Locate the cell with the specified text and output its (x, y) center coordinate. 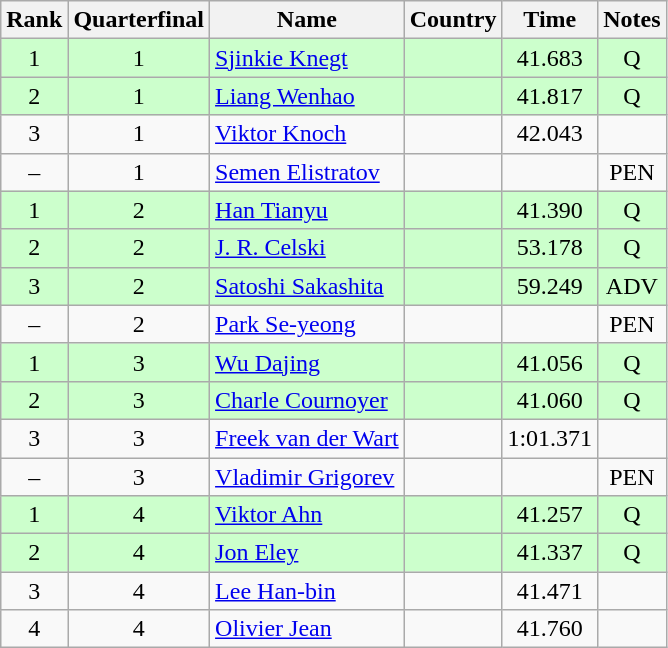
J. R. Celski (308, 248)
Rank (34, 20)
Lee Han-bin (308, 591)
Quarterfinal (139, 20)
Charle Cournoyer (308, 400)
Wu Dajing (308, 362)
41.817 (550, 96)
41.390 (550, 210)
Han Tianyu (308, 210)
41.760 (550, 629)
41.056 (550, 362)
Name (308, 20)
Notes (632, 20)
Semen Elistratov (308, 172)
Satoshi Sakashita (308, 286)
Jon Eley (308, 553)
Viktor Knoch (308, 134)
Sjinkie Knegt (308, 58)
42.043 (550, 134)
Viktor Ahn (308, 515)
Olivier Jean (308, 629)
59.249 (550, 286)
1:01.371 (550, 438)
Vladimir Grigorev (308, 477)
ADV (632, 286)
41.683 (550, 58)
Country (453, 20)
41.257 (550, 515)
41.060 (550, 400)
53.178 (550, 248)
41.337 (550, 553)
Time (550, 20)
Liang Wenhao (308, 96)
Freek van der Wart (308, 438)
41.471 (550, 591)
Park Se-yeong (308, 324)
